Return (x, y) of the center of cell containing provided text 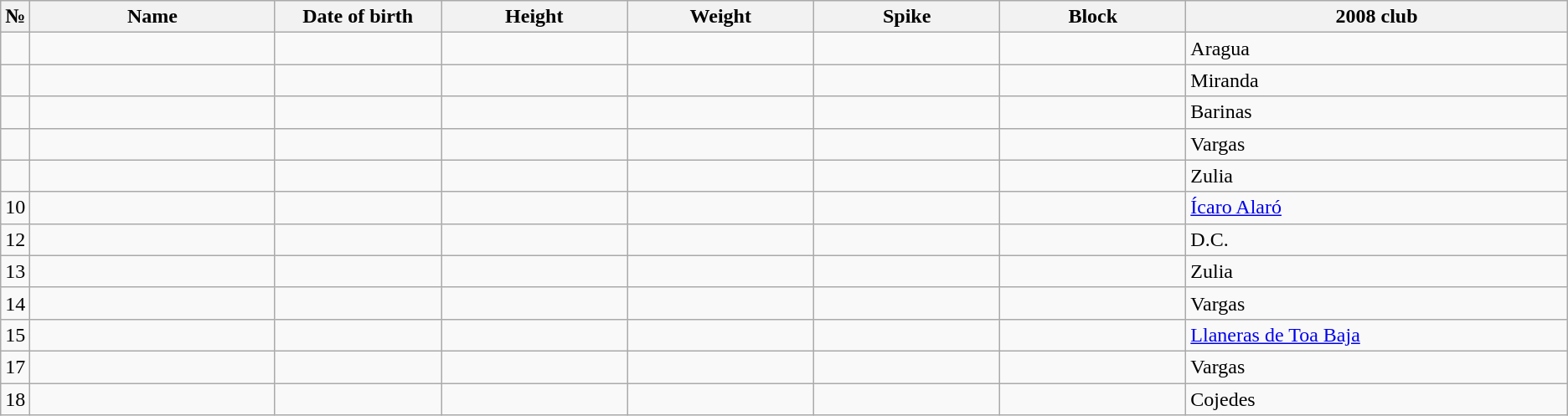
10 (15, 208)
Barinas (1377, 112)
Height (534, 17)
12 (15, 239)
Aragua (1377, 49)
Ícaro Alaró (1377, 208)
Name (152, 17)
15 (15, 335)
Weight (720, 17)
13 (15, 271)
Spike (907, 17)
Date of birth (358, 17)
17 (15, 367)
2008 club (1377, 17)
№ (15, 17)
D.C. (1377, 239)
Llaneras de Toa Baja (1377, 335)
Miranda (1377, 80)
14 (15, 303)
Cojedes (1377, 399)
Block (1093, 17)
18 (15, 399)
